Search for the cell housing the specified text and yield its [X, Y] center coordinate. 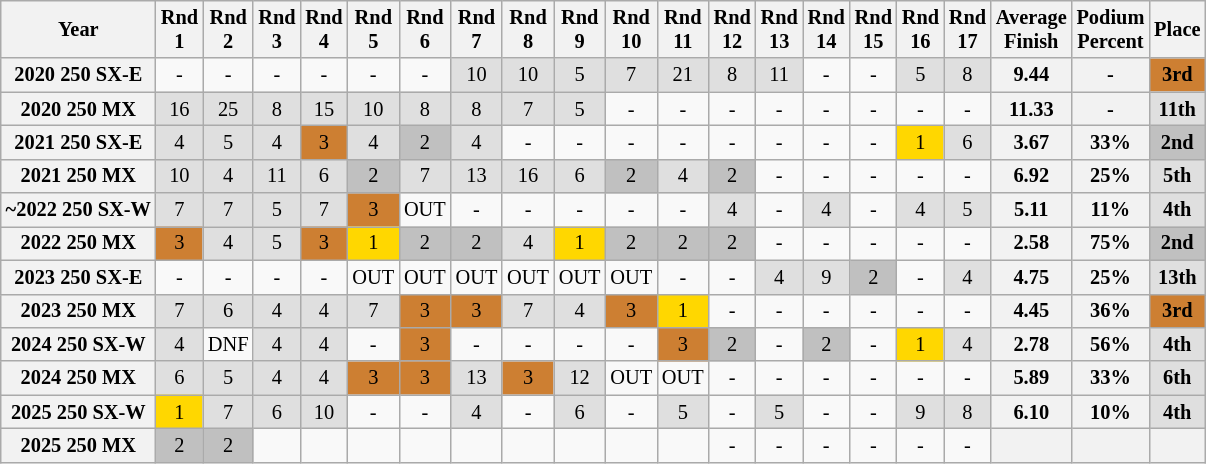
Rnd16 [920, 29]
Rnd6 [425, 29]
2020 250 MX [78, 109]
11.33 [1032, 109]
36% [1111, 311]
2025 250 SX-W [78, 412]
2025 250 MX [78, 445]
5th [1177, 176]
2021 250 SX-E [78, 142]
13th [1177, 277]
3.67 [1032, 142]
5.89 [1032, 378]
Rnd11 [683, 29]
Rnd17 [968, 29]
12 [580, 378]
Place [1177, 29]
2021 250 MX [78, 176]
9.44 [1032, 75]
Rnd4 [324, 29]
PodiumPercent [1111, 29]
Rnd7 [477, 29]
75% [1111, 243]
5.11 [1032, 210]
Rnd10 [631, 29]
2024 250 MX [78, 378]
11% [1111, 210]
Rnd13 [780, 29]
56% [1111, 344]
2023 250 SX-E [78, 277]
Rnd12 [732, 29]
6.10 [1032, 412]
Rnd8 [528, 29]
Year [78, 29]
6th [1177, 378]
2022 250 MX [78, 243]
25 [228, 109]
4.75 [1032, 277]
Rnd2 [228, 29]
Rnd14 [826, 29]
2.58 [1032, 243]
2023 250 MX [78, 311]
Rnd15 [874, 29]
Rnd1 [180, 29]
AverageFinish [1032, 29]
Rnd5 [373, 29]
15 [324, 109]
4.45 [1032, 311]
DNF [228, 344]
2020 250 SX-E [78, 75]
10% [1111, 412]
2.78 [1032, 344]
~2022 250 SX-W [78, 210]
Rnd3 [276, 29]
2024 250 SX-W [78, 344]
Rnd9 [580, 29]
6.92 [1032, 176]
11th [1177, 109]
21 [683, 75]
